Search for the cell housing the specified text and yield its [X, Y] center coordinate. 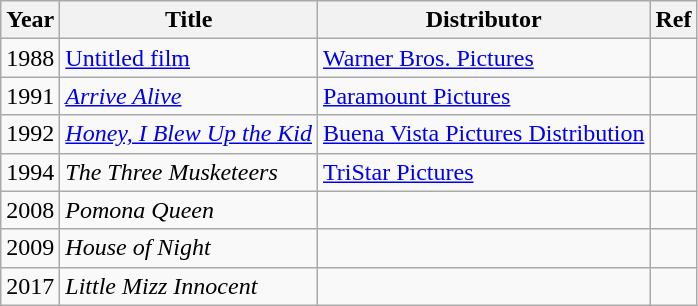
Paramount Pictures [484, 96]
Ref [674, 20]
1994 [30, 172]
2008 [30, 210]
Untitled film [189, 58]
Distributor [484, 20]
Honey, I Blew Up the Kid [189, 134]
Title [189, 20]
Pomona Queen [189, 210]
1991 [30, 96]
Year [30, 20]
2017 [30, 286]
House of Night [189, 248]
The Three Musketeers [189, 172]
Buena Vista Pictures Distribution [484, 134]
TriStar Pictures [484, 172]
1992 [30, 134]
Little Mizz Innocent [189, 286]
2009 [30, 248]
1988 [30, 58]
Arrive Alive [189, 96]
Warner Bros. Pictures [484, 58]
